Pinpoint the cell where the given text exists, returning its (x, y) midpoint coordinate. 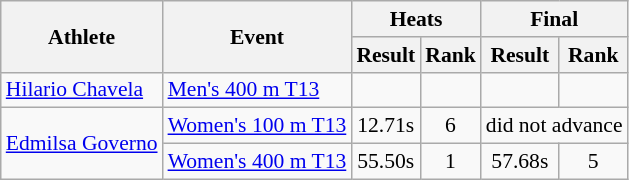
1 (450, 162)
Hilario Chavela (82, 90)
Athlete (82, 36)
55.50s (386, 162)
Heats (416, 19)
6 (450, 126)
57.68s (520, 162)
Final (554, 19)
Women's 400 m T13 (258, 162)
did not advance (554, 126)
12.71s (386, 126)
5 (594, 162)
Event (258, 36)
Men's 400 m T13 (258, 90)
Edmilsa Governo (82, 144)
Women's 100 m T13 (258, 126)
